Output the [X, Y] coordinate of the center of the cell containing the given text.  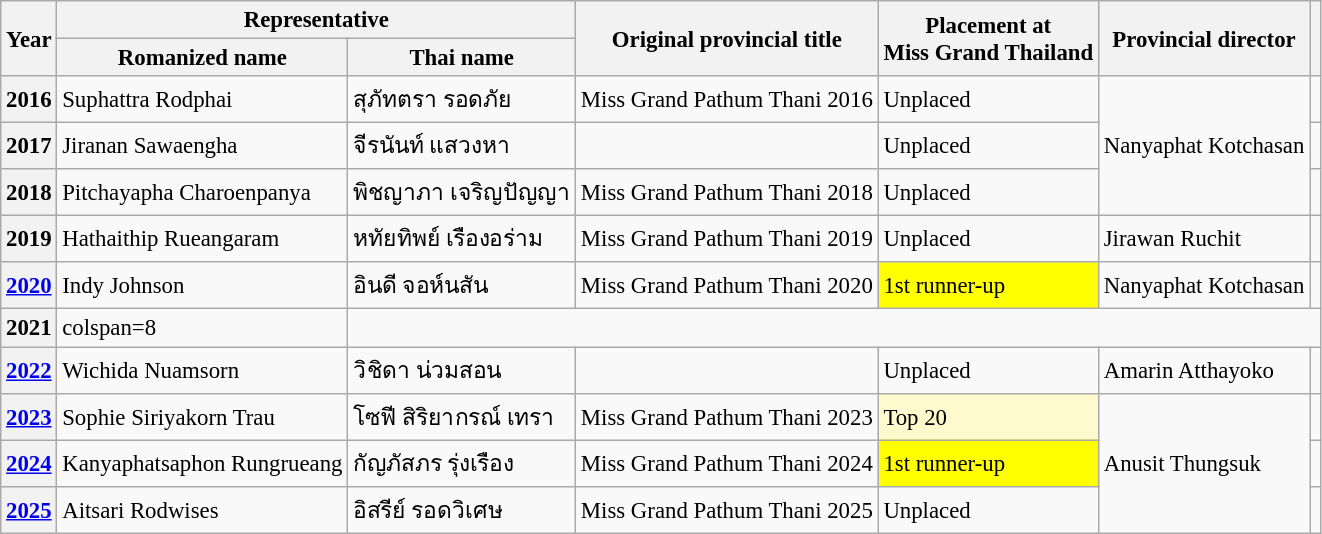
2016 [29, 100]
Thai name [462, 58]
Miss Grand Pathum Thani 2024 [728, 464]
Miss Grand Pathum Thani 2016 [728, 100]
Miss Grand Pathum Thani 2019 [728, 240]
2022 [29, 370]
colspan=8 [202, 328]
Top 20 [988, 416]
Anusit Thungsuk [1204, 463]
Miss Grand Pathum Thani 2023 [728, 416]
2023 [29, 416]
2024 [29, 464]
Suphattra Rodphai [202, 100]
2019 [29, 240]
Hathaithip Rueangaram [202, 240]
2020 [29, 286]
Original provincial title [728, 38]
พิชญาภา เจริญปัญญา [462, 192]
Provincial director [1204, 38]
อินดี จอห์นสัน [462, 286]
2021 [29, 328]
2025 [29, 510]
Miss Grand Pathum Thani 2020 [728, 286]
2018 [29, 192]
Amarin Atthayoko [1204, 370]
โซฟี สิริยากรณ์ เทรา [462, 416]
Jiranan Sawaengha [202, 146]
Indy Johnson [202, 286]
กัญภัสภร รุ่งเรือง [462, 464]
สุภัทตรา รอดภัย [462, 100]
จีรนันท์ แสวงหา [462, 146]
Miss Grand Pathum Thani 2025 [728, 510]
Kanyaphatsaphon Rungrueang [202, 464]
หทัยทิพย์ เรืองอร่าม [462, 240]
Jirawan Ruchit [1204, 240]
วิชิดา น่วมสอน [462, 370]
อิสรีย์ รอดวิเศษ [462, 510]
2017 [29, 146]
Representative [316, 20]
Miss Grand Pathum Thani 2018 [728, 192]
Pitchayapha Charoenpanya [202, 192]
Placement atMiss Grand Thailand [988, 38]
Sophie Siriyakorn Trau [202, 416]
Aitsari Rodwises [202, 510]
Year [29, 38]
Romanized name [202, 58]
Wichida Nuamsorn [202, 370]
